Detect which cell encompasses the target text, then output its (x, y) center coordinate. 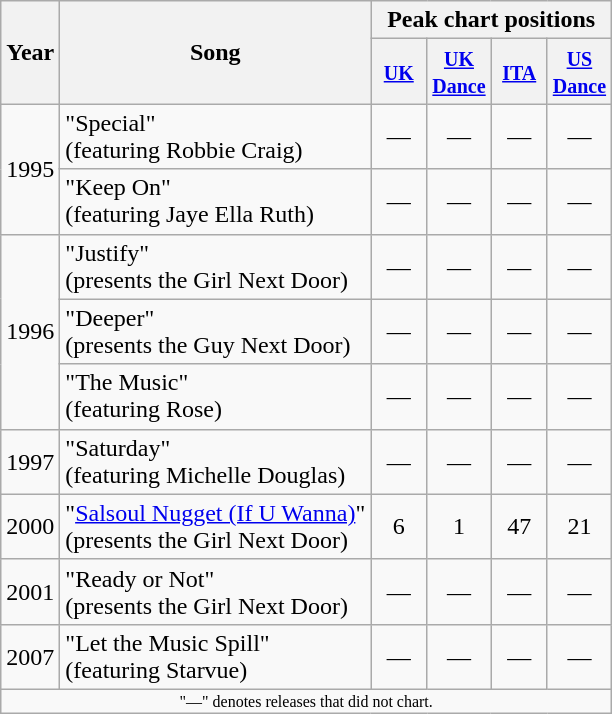
2000 (30, 526)
"Salsoul Nugget (If U Wanna)"(presents the Girl Next Door) (216, 526)
"Keep On"(featuring Jaye Ella Ruth) (216, 202)
Peak chart positions (492, 20)
"Let the Music Spill"(featuring Starvue) (216, 656)
ITA (519, 72)
"Deeper"(presents the Guy Next Door) (216, 332)
"Ready or Not"(presents the Girl Next Door) (216, 592)
"The Music"(featuring Rose) (216, 396)
Song (216, 52)
6 (399, 526)
47 (519, 526)
2007 (30, 656)
"—" denotes releases that did not chart. (306, 701)
2001 (30, 592)
21 (579, 526)
1996 (30, 332)
US Dance (579, 72)
"Special"(featuring Robbie Craig) (216, 136)
1 (459, 526)
Year (30, 52)
UK (399, 72)
"Justify"(presents the Girl Next Door) (216, 266)
"Saturday"(featuring Michelle Douglas) (216, 462)
1995 (30, 169)
UK Dance (459, 72)
1997 (30, 462)
